Locate the cell with the specified text and output its [X, Y] center coordinate. 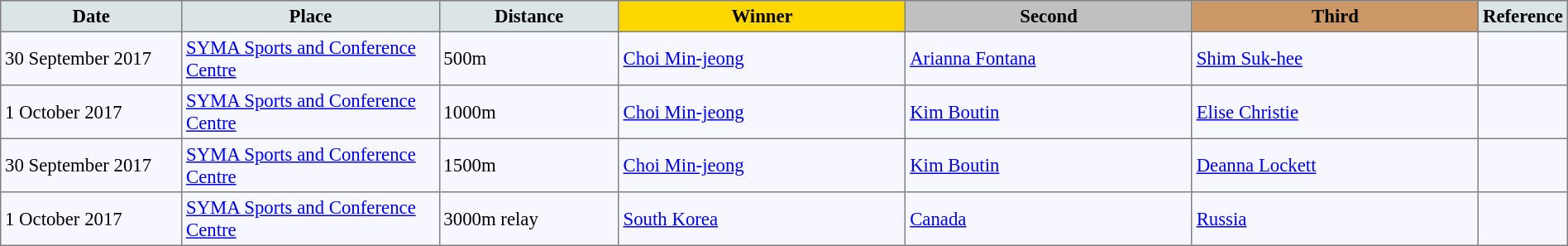
Deanna Lockett [1335, 165]
1000m [529, 112]
Russia [1335, 219]
500m [529, 58]
South Korea [762, 219]
Shim Suk-hee [1335, 58]
Reference [1523, 17]
Date [91, 17]
Arianna Fontana [1049, 58]
1500m [529, 165]
Distance [529, 17]
Winner [762, 17]
Place [311, 17]
3000m relay [529, 219]
Third [1335, 17]
Canada [1049, 219]
Second [1049, 17]
Elise Christie [1335, 112]
